From the cell containing the given text, extract its center point as (X, Y) coordinate. 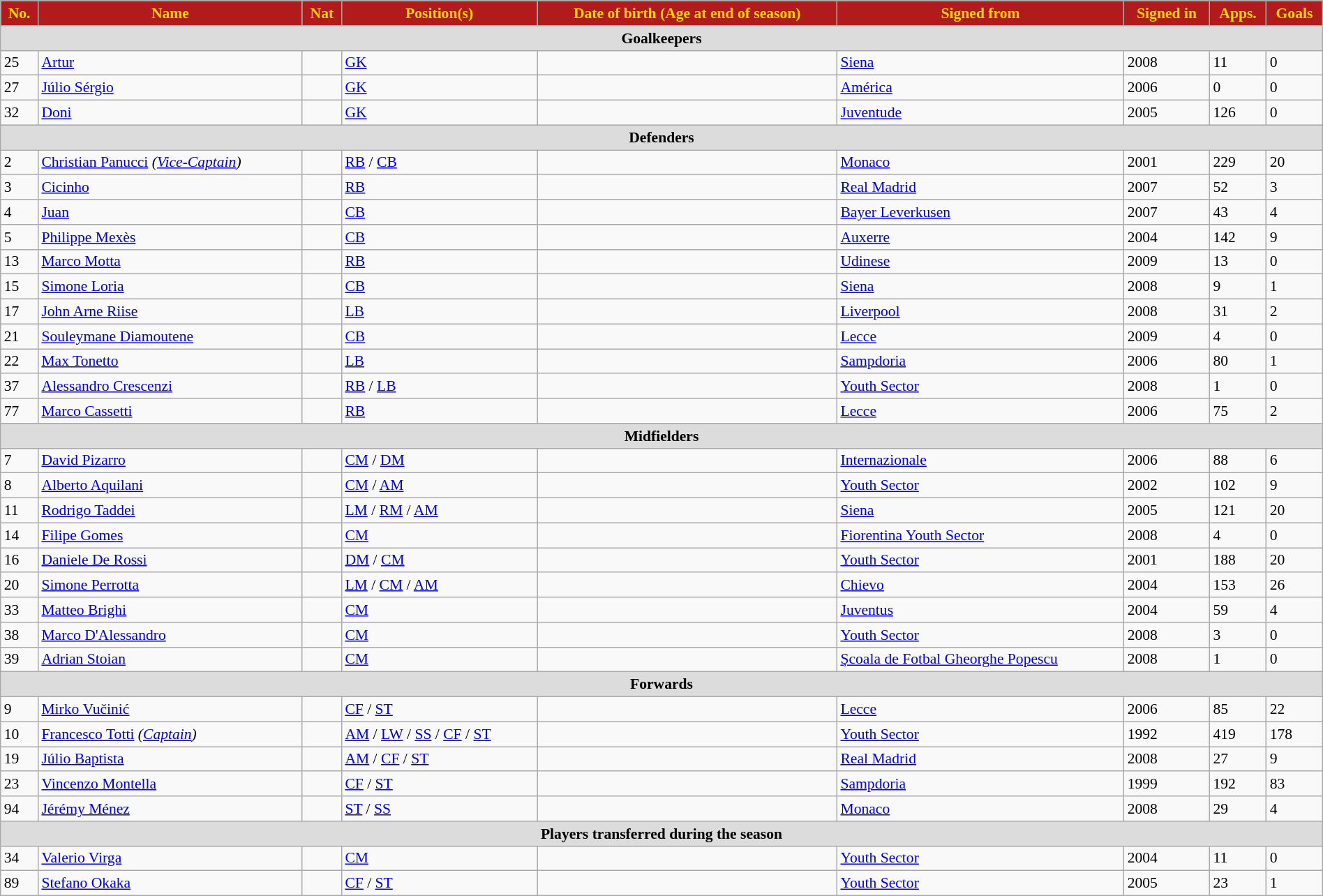
No. (20, 13)
Daniele De Rossi (170, 560)
América (980, 88)
17 (20, 312)
Marco Cassetti (170, 411)
Valerio Virga (170, 858)
Júlio Baptista (170, 759)
Date of birth (Age at end of season) (687, 13)
Name (170, 13)
Goals (1295, 13)
121 (1238, 511)
Artur (170, 63)
25 (20, 63)
Rodrigo Taddei (170, 511)
LM / RM / AM (440, 511)
2002 (1167, 486)
Internazionale (980, 461)
52 (1238, 188)
RB / LB (440, 387)
39 (20, 659)
Fiorentina Youth Sector (980, 535)
83 (1295, 784)
Defenders (661, 137)
178 (1295, 734)
126 (1238, 113)
43 (1238, 212)
AM / CF / ST (440, 759)
Auxerre (980, 237)
15 (20, 287)
Chievo (980, 585)
Alberto Aquilani (170, 486)
5 (20, 237)
75 (1238, 411)
8 (20, 486)
419 (1238, 734)
Simone Loria (170, 287)
26 (1295, 585)
RB / CB (440, 163)
Simone Perrotta (170, 585)
16 (20, 560)
Juventude (980, 113)
Philippe Mexès (170, 237)
Christian Panucci (Vice-Captain) (170, 163)
Matteo Brighi (170, 610)
37 (20, 387)
Școala de Fotbal Gheorghe Popescu (980, 659)
Apps. (1238, 13)
10 (20, 734)
192 (1238, 784)
19 (20, 759)
Udinese (980, 262)
Mirko Vučinić (170, 710)
80 (1238, 361)
33 (20, 610)
Nat (322, 13)
153 (1238, 585)
Marco D'Alessandro (170, 635)
102 (1238, 486)
John Arne Riise (170, 312)
21 (20, 336)
Souleymane Diamoutene (170, 336)
Goalkeepers (661, 38)
Filipe Gomes (170, 535)
LM / CM / AM (440, 585)
CM / DM (440, 461)
32 (20, 113)
Vincenzo Montella (170, 784)
CM / AM (440, 486)
DM / CM (440, 560)
Midfielders (661, 436)
Signed in (1167, 13)
Juan (170, 212)
29 (1238, 809)
14 (20, 535)
31 (1238, 312)
Liverpool (980, 312)
1992 (1167, 734)
David Pizarro (170, 461)
Francesco Totti (Captain) (170, 734)
Jérémy Ménez (170, 809)
AM / LW / SS / CF / ST (440, 734)
94 (20, 809)
ST / SS (440, 809)
38 (20, 635)
Adrian Stoian (170, 659)
Bayer Leverkusen (980, 212)
Cicinho (170, 188)
188 (1238, 560)
88 (1238, 461)
Doni (170, 113)
Players transferred during the season (661, 834)
Marco Motta (170, 262)
Juventus (980, 610)
Max Tonetto (170, 361)
1999 (1167, 784)
142 (1238, 237)
89 (20, 883)
59 (1238, 610)
Position(s) (440, 13)
77 (20, 411)
Forwards (661, 685)
7 (20, 461)
Alessandro Crescenzi (170, 387)
34 (20, 858)
229 (1238, 163)
Stefano Okaka (170, 883)
6 (1295, 461)
Júlio Sérgio (170, 88)
85 (1238, 710)
Signed from (980, 13)
